Provide the [X, Y] coordinate of the cell's center where the given text is located.  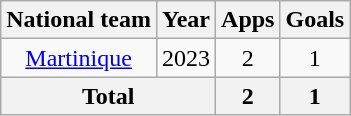
Total [108, 96]
Apps [248, 20]
Goals [315, 20]
Year [186, 20]
National team [79, 20]
2023 [186, 58]
Martinique [79, 58]
